Detect which cell encompasses the target text, then output its (X, Y) center coordinate. 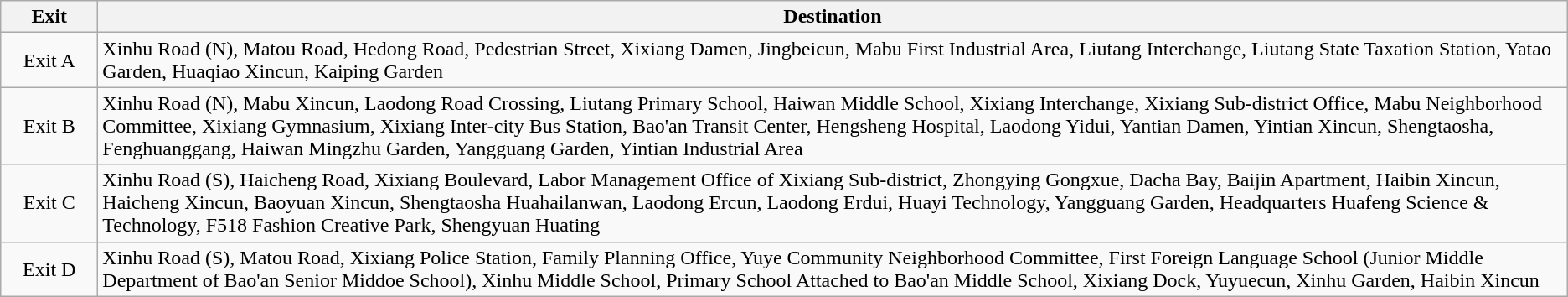
Destination (833, 17)
Exit A (49, 60)
Exit C (49, 203)
Exit B (49, 126)
Exit (49, 17)
Exit D (49, 268)
